Scan for the cell matching the given text and deliver its [x, y] coordinate at center. 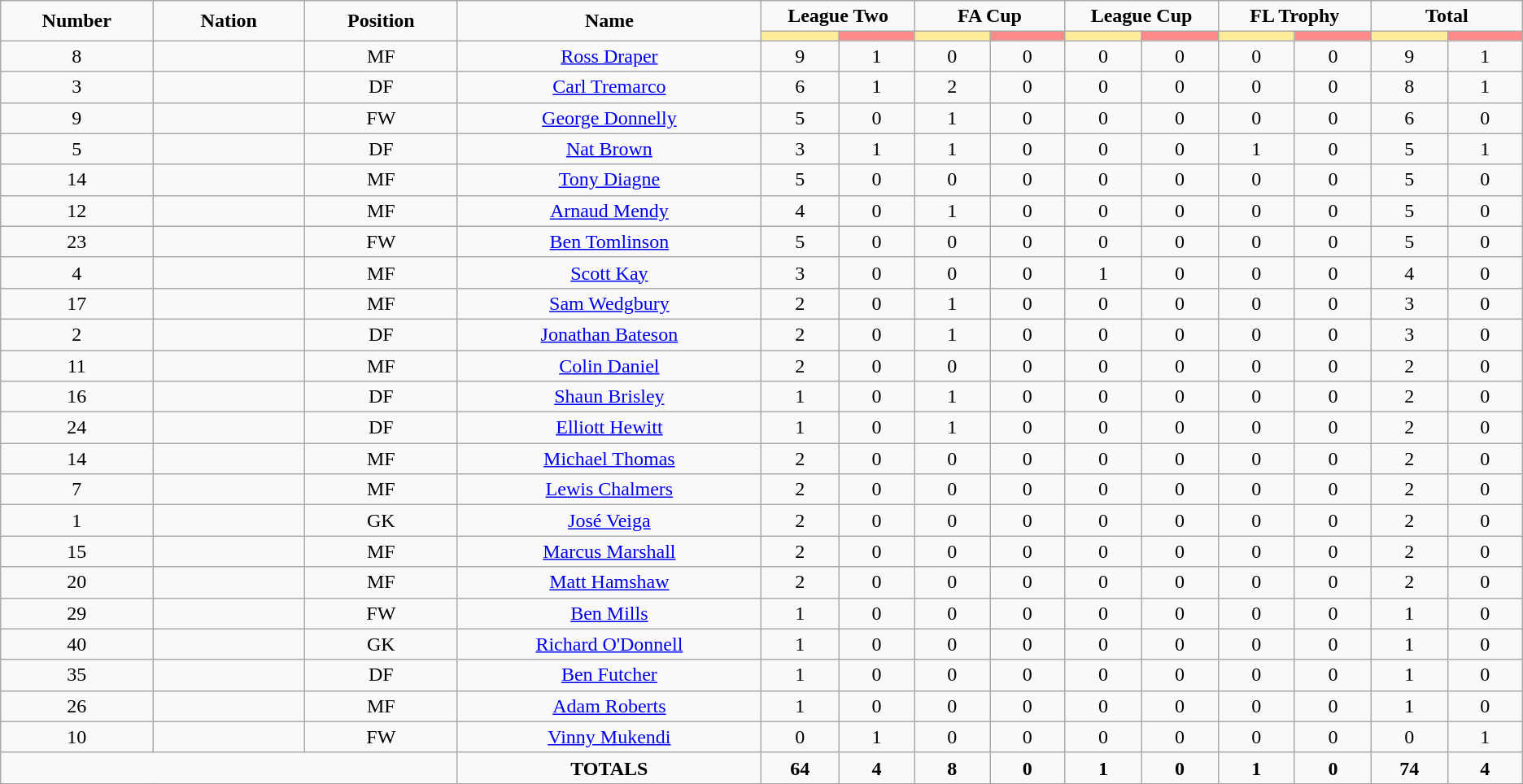
Scott Kay [609, 272]
Total [1447, 16]
17 [76, 303]
League Two [838, 16]
15 [76, 551]
35 [76, 675]
Tony Diagne [609, 180]
20 [76, 582]
League Cup [1141, 16]
Nat Brown [609, 149]
Lewis Chalmers [609, 490]
Carl Tremarco [609, 87]
29 [76, 613]
Ross Draper [609, 56]
Arnaud Mendy [609, 211]
Position [381, 21]
George Donnelly [609, 118]
Ben Futcher [609, 675]
Number [76, 21]
11 [76, 365]
24 [76, 428]
10 [76, 737]
7 [76, 490]
74 [1409, 768]
16 [76, 397]
José Veiga [609, 520]
64 [801, 768]
Name [609, 21]
Sam Wedgbury [609, 303]
23 [76, 242]
Ben Tomlinson [609, 242]
TOTALS [609, 768]
Colin Daniel [609, 365]
Shaun Brisley [609, 397]
Richard O'Donnell [609, 644]
26 [76, 706]
Michael Thomas [609, 459]
Jonathan Bateson [609, 334]
FL Trophy [1294, 16]
Matt Hamshaw [609, 582]
40 [76, 644]
FA Cup [989, 16]
Marcus Marshall [609, 551]
Elliott Hewitt [609, 428]
Nation [229, 21]
Vinny Mukendi [609, 737]
12 [76, 211]
Ben Mills [609, 613]
Adam Roberts [609, 706]
